Search for the cell housing the specified text and yield its (x, y) center coordinate. 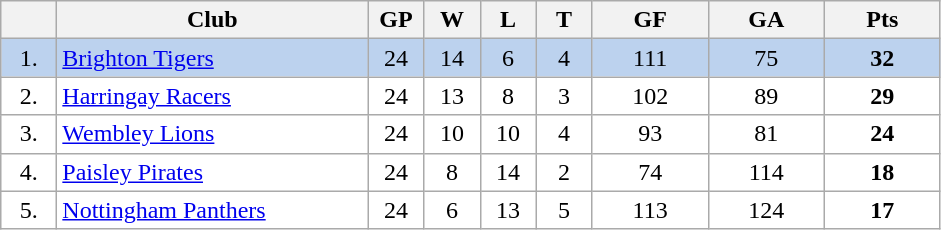
Wembley Lions (212, 134)
32 (882, 58)
5 (564, 210)
114 (766, 172)
111 (650, 58)
L (508, 20)
5. (29, 210)
18 (882, 172)
Brighton Tigers (212, 58)
2 (564, 172)
29 (882, 96)
Paisley Pirates (212, 172)
W (452, 20)
113 (650, 210)
Nottingham Panthers (212, 210)
4. (29, 172)
Club (212, 20)
Harringay Racers (212, 96)
3. (29, 134)
17 (882, 210)
GF (650, 20)
74 (650, 172)
GP (396, 20)
1. (29, 58)
81 (766, 134)
124 (766, 210)
93 (650, 134)
75 (766, 58)
3 (564, 96)
89 (766, 96)
Pts (882, 20)
2. (29, 96)
T (564, 20)
102 (650, 96)
GA (766, 20)
